For the text-containing cell, return its midpoint in [X, Y] coordinate format. 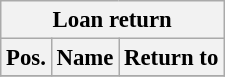
Pos. [26, 58]
Loan return [112, 20]
Return to [172, 58]
Name [85, 58]
